Extract the (x, y) coordinate from the center of the cell holding the provided text.  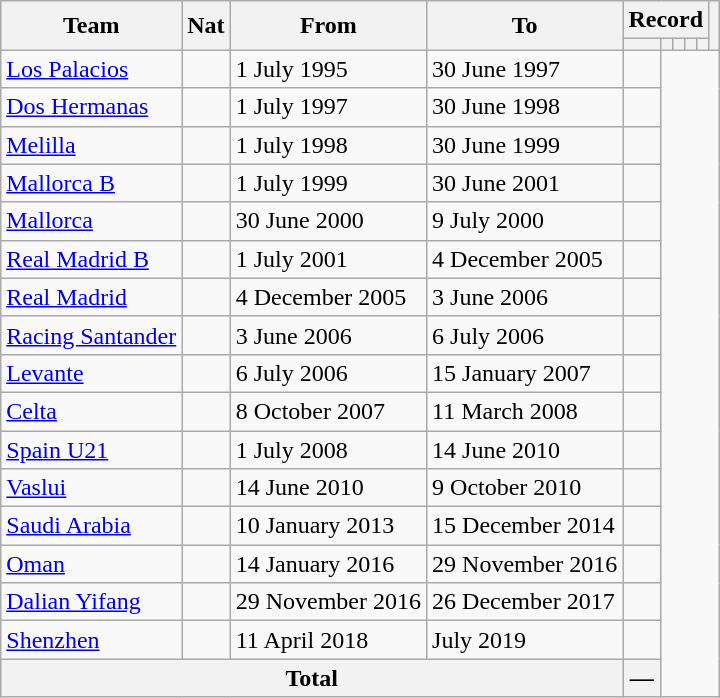
Levante (92, 373)
Total (312, 678)
Shenzhen (92, 640)
Melilla (92, 145)
30 June 1999 (525, 145)
Vaslui (92, 488)
Racing Santander (92, 335)
Celta (92, 411)
Real Madrid B (92, 259)
1 July 1995 (328, 69)
9 July 2000 (525, 221)
Team (92, 26)
Dalian Yifang (92, 602)
11 April 2018 (328, 640)
1 July 2008 (328, 449)
Nat (206, 26)
July 2019 (525, 640)
15 December 2014 (525, 526)
1 July 2001 (328, 259)
9 October 2010 (525, 488)
8 October 2007 (328, 411)
— (642, 678)
1 July 1997 (328, 107)
30 June 2000 (328, 221)
Oman (92, 564)
Los Palacios (92, 69)
Real Madrid (92, 297)
30 June 1998 (525, 107)
To (525, 26)
From (328, 26)
14 January 2016 (328, 564)
Mallorca (92, 221)
30 June 2001 (525, 183)
15 January 2007 (525, 373)
30 June 1997 (525, 69)
11 March 2008 (525, 411)
Saudi Arabia (92, 526)
Spain U21 (92, 449)
1 July 1998 (328, 145)
26 December 2017 (525, 602)
Dos Hermanas (92, 107)
1 July 1999 (328, 183)
10 January 2013 (328, 526)
Record (666, 20)
Mallorca B (92, 183)
